Capture the cell that displays the provided text and extract its (X, Y) central coordinate. 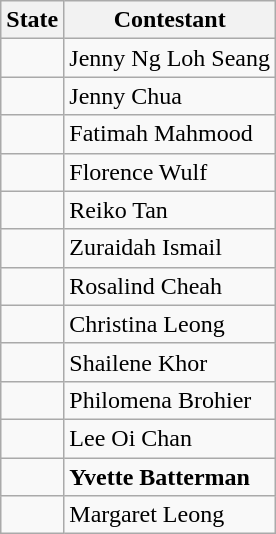
Yvette Batterman (170, 477)
Philomena Brohier (170, 400)
Fatimah Mahmood (170, 134)
Lee Oi Chan (170, 438)
Rosalind Cheah (170, 286)
Zuraidah Ismail (170, 248)
Margaret Leong (170, 515)
Christina Leong (170, 324)
Reiko Tan (170, 210)
Shailene Khor (170, 362)
Jenny Ng Loh Seang (170, 58)
Florence Wulf (170, 172)
Contestant (170, 20)
Jenny Chua (170, 96)
State (32, 20)
